Determine the (x, y) coordinate at the center of the cell enclosing the given text.  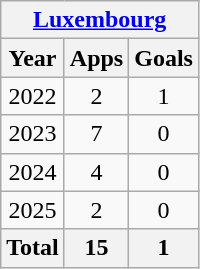
4 (96, 172)
2023 (33, 134)
2024 (33, 172)
Apps (96, 58)
7 (96, 134)
2025 (33, 210)
Luxembourg (100, 20)
Year (33, 58)
15 (96, 248)
Total (33, 248)
2022 (33, 96)
Goals (164, 58)
